Detect which cell encompasses the target text, then output its [X, Y] center coordinate. 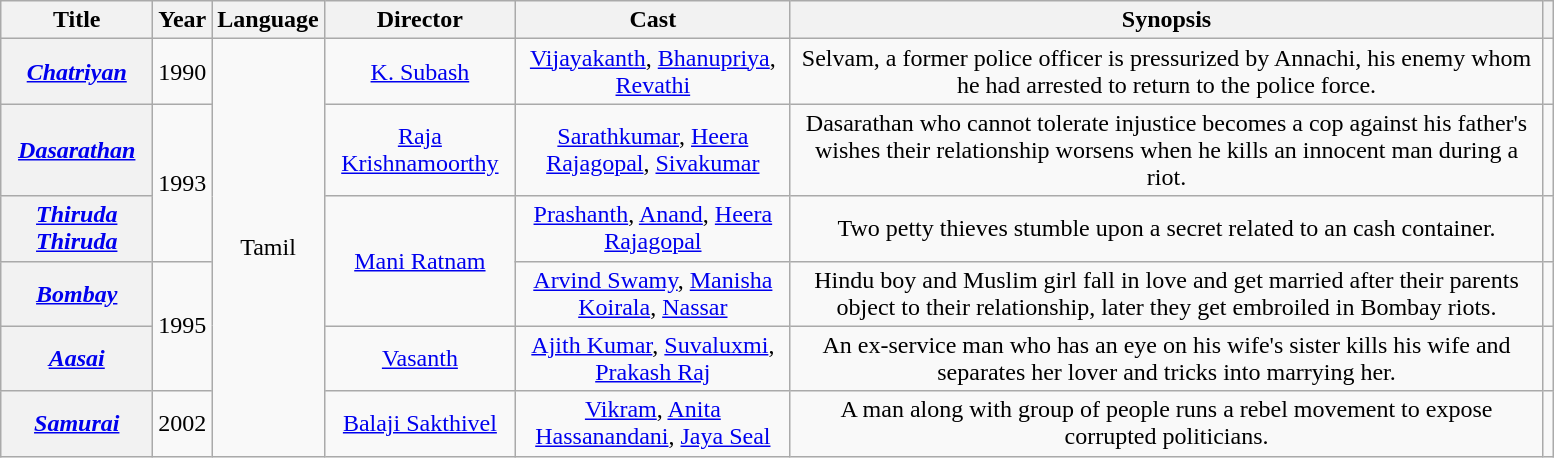
1990 [182, 72]
Samurai [77, 424]
1993 [182, 182]
Vijayakanth, Bhanupriya, Revathi [654, 72]
Director [420, 20]
Vasanth [420, 358]
Dasarathan [77, 150]
Language [268, 20]
Year [182, 20]
Hindu boy and Muslim girl fall in love and get married after their parents object to their relationship, later they get embroiled in Bombay riots. [1166, 294]
Mani Ratnam [420, 261]
A man along with group of people runs a rebel movement to expose corrupted politicians. [1166, 424]
Vikram, Anita Hassanandani, Jaya Seal [654, 424]
Raja Krishnamoorthy [420, 150]
Two petty thieves stumble upon a secret related to an cash container. [1166, 228]
Sarathkumar, Heera Rajagopal, Sivakumar [654, 150]
An ex-service man who has an eye on his wife's sister kills his wife and separates her lover and tricks into marrying her. [1166, 358]
Chatriyan [77, 72]
Aasai [77, 358]
Cast [654, 20]
1995 [182, 326]
Synopsis [1166, 20]
Selvam, a former police officer is pressurized by Annachi, his enemy whom he had arrested to return to the police force. [1166, 72]
Ajith Kumar, Suvaluxmi, Prakash Raj [654, 358]
Thiruda Thiruda [77, 228]
K. Subash [420, 72]
Tamil [268, 248]
Prashanth, Anand, Heera Rajagopal [654, 228]
Arvind Swamy, Manisha Koirala, Nassar [654, 294]
Bombay [77, 294]
Title [77, 20]
Balaji Sakthivel [420, 424]
2002 [182, 424]
